Search for the cell housing the specified text and yield its [X, Y] center coordinate. 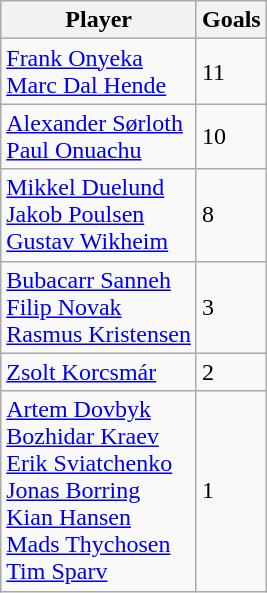
10 [231, 136]
Alexander Sørloth Paul Onuachu [99, 136]
2 [231, 372]
3 [231, 307]
11 [231, 72]
Bubacarr Sanneh Filip Novak Rasmus Kristensen [99, 307]
8 [231, 215]
Frank Onyeka Marc Dal Hende [99, 72]
Zsolt Korcsmár [99, 372]
1 [231, 491]
Mikkel Duelund Jakob Poulsen Gustav Wikheim [99, 215]
Player [99, 20]
Artem Dovbyk Bozhidar Kraev Erik Sviatchenko Jonas Borring Kian Hansen Mads Thychosen Tim Sparv [99, 491]
Goals [231, 20]
